Determine the [x, y] coordinate at the center of the cell enclosing the given text.  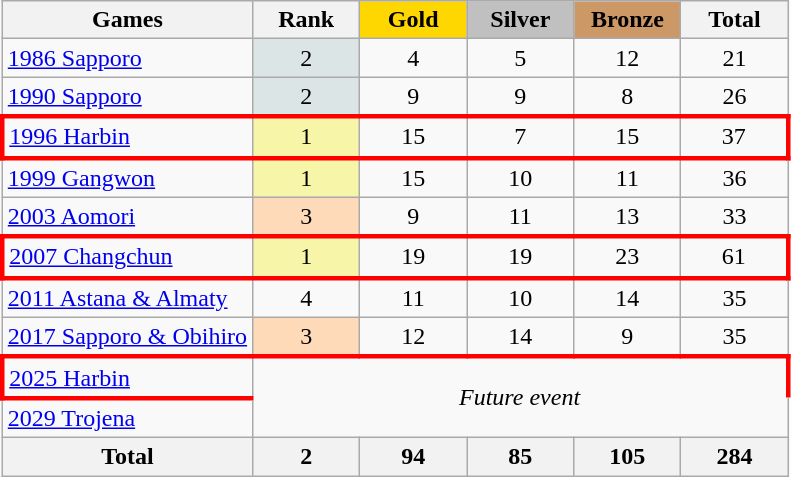
1986 Sapporo [127, 58]
33 [734, 217]
2007 Changchun [127, 258]
Games [127, 20]
Future event [520, 398]
Gold [414, 20]
94 [414, 456]
5 [520, 58]
61 [734, 258]
Bronze [628, 20]
284 [734, 456]
2025 Harbin [127, 378]
36 [734, 178]
1990 Sapporo [127, 97]
1996 Harbin [127, 136]
2011 Astana & Almaty [127, 298]
8 [628, 97]
37 [734, 136]
105 [628, 456]
21 [734, 58]
Rank [306, 20]
26 [734, 97]
85 [520, 456]
1999 Gangwon [127, 178]
13 [628, 217]
7 [520, 136]
2003 Aomori [127, 217]
23 [628, 258]
2029 Trojena [127, 418]
2017 Sapporo & Obihiro [127, 337]
Silver [520, 20]
